Search for the cell housing the specified text and yield its (X, Y) center coordinate. 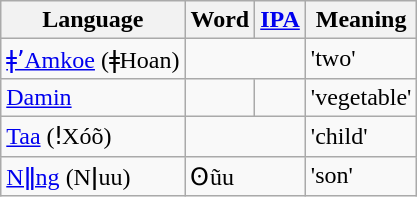
'vegetable' (361, 97)
'son' (361, 176)
Nǁng (Nǀuu) (93, 176)
ʘũu (245, 176)
Damin (93, 97)
Taa (ǃXóõ) (93, 136)
IPA (280, 20)
'two' (361, 59)
ǂʼAmkoe (ǂHoan) (93, 59)
Language (93, 20)
Meaning (361, 20)
Word (220, 20)
'child' (361, 136)
